From the cell containing the given text, extract its center point as (X, Y) coordinate. 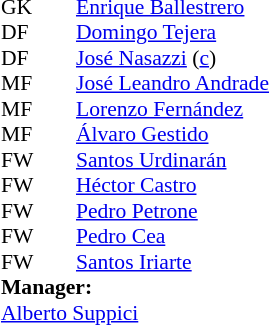
Manager: (135, 287)
Héctor Castro (172, 185)
Lorenzo Fernández (172, 109)
Santos Iriarte (172, 262)
Pedro Cea (172, 237)
Domingo Tejera (172, 33)
Álvaro Gestido (172, 135)
Santos Urdinarán (172, 160)
José Leandro Andrade (172, 83)
Pedro Petrone (172, 211)
José Nasazzi (c) (172, 58)
